Return (X, Y) of the center of cell containing provided text 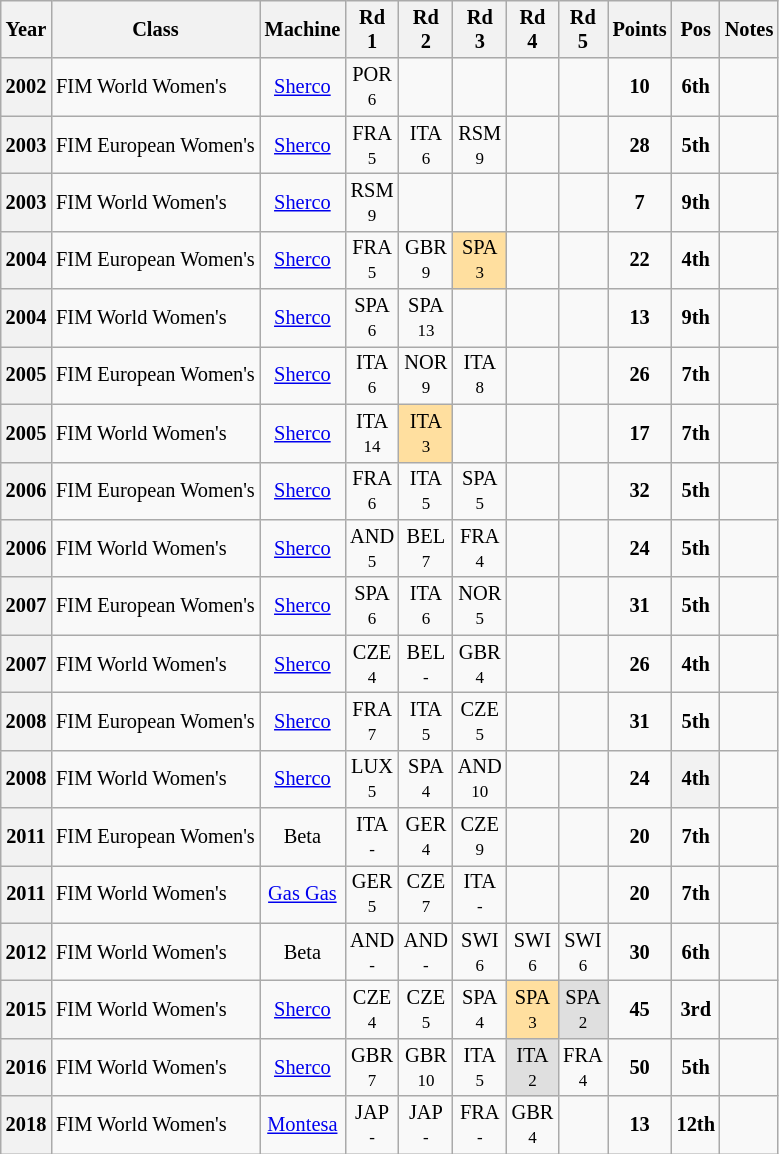
Gas Gas (303, 894)
2016 (26, 1067)
7 (640, 202)
Year (26, 29)
Rd1 (372, 29)
Pos (696, 29)
Notes (749, 29)
30 (640, 952)
2012 (26, 952)
FRA7 (372, 721)
ITA8 (480, 375)
SPA5 (480, 491)
FRA6 (372, 491)
BEL7 (426, 548)
Montesa (303, 1125)
GBR9 (426, 260)
GER5 (372, 894)
17 (640, 433)
2018 (26, 1125)
22 (640, 260)
ITA2 (533, 1067)
GER4 (426, 837)
NOR5 (480, 606)
12th (696, 1125)
Rd3 (480, 29)
BEL- (426, 664)
2002 (26, 87)
POR6 (372, 87)
45 (640, 1009)
NOR9 (426, 375)
GBR10 (426, 1067)
CZE9 (480, 837)
Rd2 (426, 29)
Machine (303, 29)
ITA14 (372, 433)
Points (640, 29)
AND5 (372, 548)
10 (640, 87)
LUX5 (372, 779)
32 (640, 491)
ITA3 (426, 433)
SPA13 (426, 318)
GBR7 (372, 1067)
Rd4 (533, 29)
Rd5 (582, 29)
FRA- (480, 1125)
CZE7 (426, 894)
50 (640, 1067)
28 (640, 145)
3rd (696, 1009)
AND10 (480, 779)
Class (155, 29)
2015 (26, 1009)
SPA2 (582, 1009)
